Capture the cell that displays the provided text and extract its (X, Y) central coordinate. 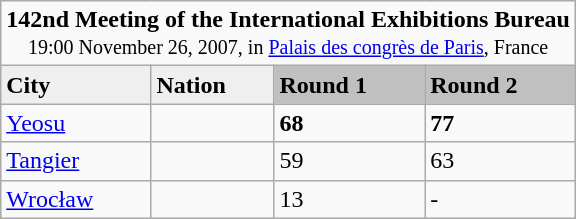
Wrocław (76, 199)
77 (500, 123)
63 (500, 161)
- (500, 199)
142nd Meeting of the International Exhibitions Bureau19:00 November 26, 2007, in Palais des congrès de Paris, France (288, 34)
13 (350, 199)
City (76, 85)
Yeosu (76, 123)
Round 2 (500, 85)
Tangier (76, 161)
68 (350, 123)
Round 1 (350, 85)
59 (350, 161)
Nation (212, 85)
